Find where the given text appears and provide that cell's center as [x, y] coordinate. 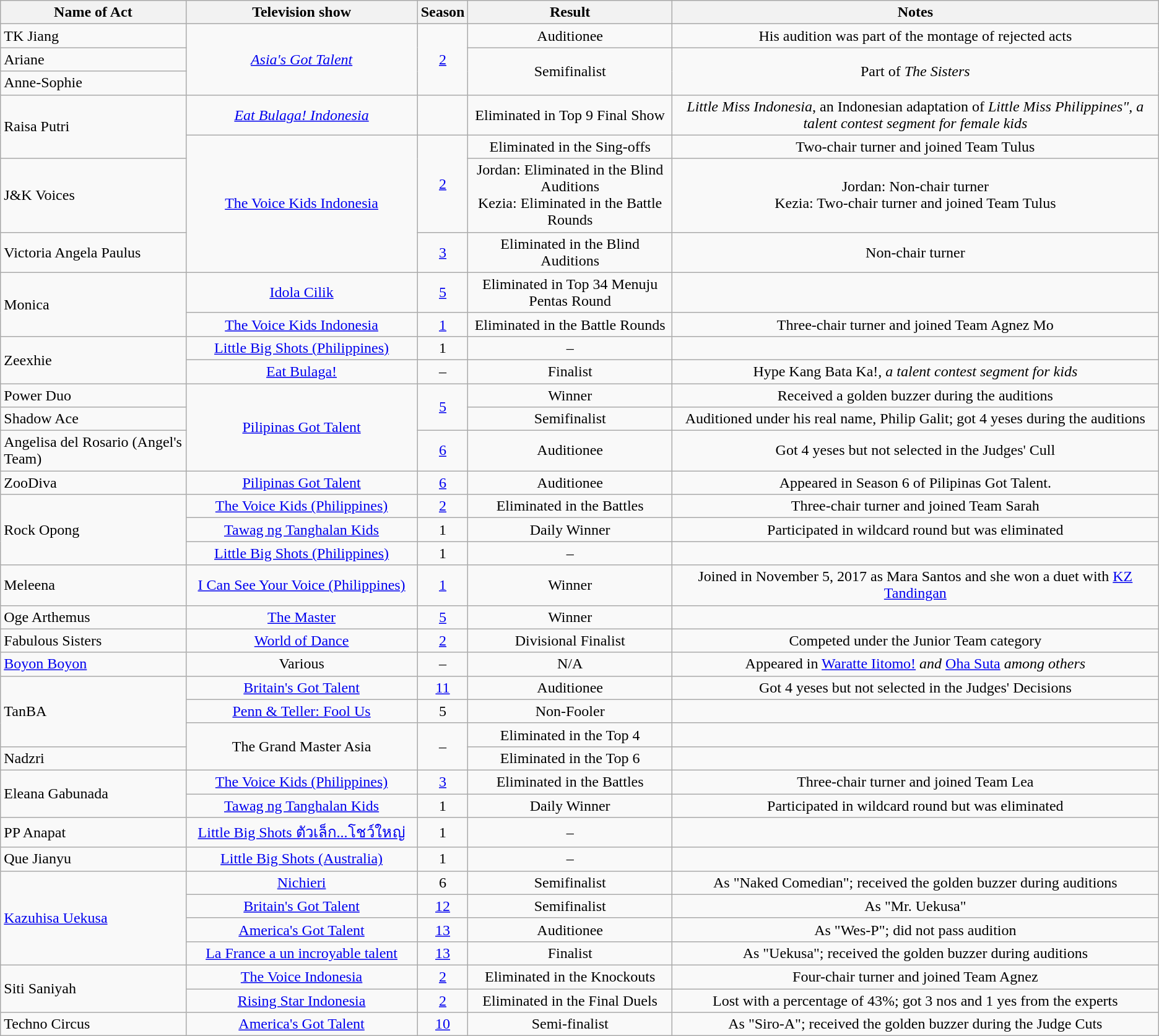
As "Siro-A"; received the golden buzzer during the Judge Cuts [915, 1024]
Jordan: Eliminated in the Blind AuditionsKezia: Eliminated in the Battle Rounds [570, 196]
Appeared in Season 6 of Pilipinas Got Talent. [915, 483]
Nadzri [93, 758]
Nichieri [302, 883]
Little Big Shots ตัวเล็ก...โชว์ใหญ่ [302, 833]
J&K Voices [93, 196]
Three-chair turner and joined Team Sarah [915, 506]
Got 4 yeses but not selected in the Judges' Cull [915, 451]
Rock Opong [93, 530]
The Master [302, 617]
As "Naked Comedian"; received the golden buzzer during auditions [915, 883]
Oge Arthemus [93, 617]
Kazuhisa Uekusa [93, 918]
Appeared in Waratte Iitomo! and Oha Suta among others [915, 664]
Eliminated in Top 9 Final Show [570, 115]
Eliminated in the Sing-offs [570, 147]
TanBA [93, 711]
10 [443, 1024]
Divisional Finalist [570, 641]
Little Big Shots (Australia) [302, 859]
Victoria Angela Paulus [93, 253]
Semi-finalist [570, 1024]
Joined in November 5, 2017 as Mara Santos and she won a duet with KZ Tandingan [915, 585]
Eliminated in Top 34 Menuju Pentas Round [570, 292]
TK Jiang [93, 36]
Four-chair turner and joined Team Agnez [915, 977]
Monica [93, 304]
Eliminated in the Top 4 [570, 735]
Que Jianyu [93, 859]
Penn & Teller: Fool Us [302, 711]
Siti Saniyah [93, 988]
La France a un incroyable talent [302, 953]
Eat Bulaga! Indonesia [302, 115]
PP Anapat [93, 833]
Season [443, 12]
Asia's Got Talent [302, 59]
Television show [302, 12]
Eliminated in the Final Duels [570, 1001]
Eliminated in the Top 6 [570, 758]
11 [443, 688]
Competed under the Junior Team category [915, 641]
Various [302, 664]
Anne-Sophie [93, 83]
Techno Circus [93, 1024]
As "Uekusa"; received the golden buzzer during auditions [915, 953]
Result [570, 12]
Non-chair turner [915, 253]
Jordan: Non-chair turnerKezia: Two-chair turner and joined Team Tulus [915, 196]
Little Miss Indonesia, an Indonesian adaptation of Little Miss Philippines", a talent contest segment for female kids [915, 115]
Notes [915, 12]
Angelisa del Rosario (Angel's Team) [93, 451]
N/A [570, 664]
Boyon Boyon [93, 664]
Rising Star Indonesia [302, 1001]
Meleena [93, 585]
Three-chair turner and joined Team Lea [915, 782]
Two-chair turner and joined Team Tulus [915, 147]
Eleana Gabunada [93, 793]
Power Duo [93, 395]
Received a golden buzzer during the auditions [915, 395]
12 [443, 906]
Auditioned under his real name, Philip Galit; got 4 yeses during the auditions [915, 419]
Fabulous Sisters [93, 641]
Got 4 yeses but not selected in the Judges' Decisions [915, 688]
Non-Fooler [570, 711]
Raisa Putri [93, 126]
Zeexhie [93, 360]
The Voice Indonesia [302, 977]
Hype Kang Bata Ka!, a talent contest segment for kids [915, 371]
Eliminated in the Battle Rounds [570, 324]
Shadow Ace [93, 419]
Ariane [93, 59]
Lost with a percentage of 43%; got 3 nos and 1 yes from the experts [915, 1001]
ZooDiva [93, 483]
As "Wes-P"; did not pass audition [915, 930]
His audition was part of the montage of rejected acts [915, 36]
I Can See Your Voice (Philippines) [302, 585]
Part of The Sisters [915, 71]
Eliminated in the Blind Auditions [570, 253]
Idola Cilik [302, 292]
The Grand Master Asia [302, 746]
World of Dance [302, 641]
Eat Bulaga! [302, 371]
Name of Act [93, 12]
Three-chair turner and joined Team Agnez Mo [915, 324]
As "Mr. Uekusa" [915, 906]
Eliminated in the Knockouts [570, 977]
